Pinpoint the cell where the given text exists, returning its [X, Y] midpoint coordinate. 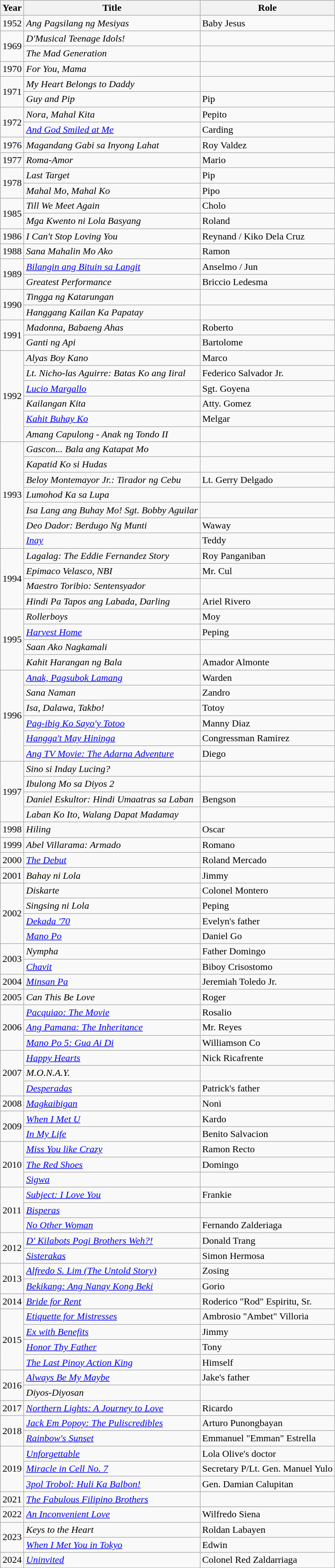
2019 [12, 1469]
Uninvited [112, 1560]
Rainbow's Sunset [112, 1438]
1978 [12, 183]
Ex with Benefits [112, 1332]
Kahit Harangan ng Bala [112, 662]
Honor Thy Father [112, 1347]
1976 [12, 145]
2022 [12, 1514]
D'Musical Teenage Idols! [112, 38]
Singsing ni Lola [112, 906]
1970 [12, 69]
Year [12, 8]
Bengson [267, 799]
The Last Pinoy Action King [112, 1362]
Roland [267, 221]
Mga Kwento ni Lola Basyang [112, 221]
Chavit [112, 967]
Hangga't May Hininga [112, 738]
Manny Diaz [267, 723]
2008 [12, 1103]
Deo Dador: Berdugo Ng Munti [112, 525]
Sana Mahalin Mo Ako [112, 251]
Alfredo S. Lim (The Untold Story) [112, 1271]
2015 [12, 1339]
Diego [267, 754]
1995 [12, 639]
The Debut [112, 860]
Zandro [267, 693]
Roger [267, 997]
Jake's father [267, 1377]
Congressman Ramirez [267, 738]
The Red Shoes [112, 1165]
1998 [12, 830]
Evelyn's father [267, 921]
Mano Po [112, 936]
Jeremiah Toledo Jr. [267, 982]
1990 [12, 305]
1994 [12, 579]
Sino si Inday Lucing? [112, 769]
Biboy Crisostomo [267, 967]
Melgar [267, 419]
Benito Salvacion [267, 1134]
Role [267, 8]
2016 [12, 1385]
1952 [12, 23]
Kailangan Kita [112, 403]
Briccio Ledesma [267, 282]
M.O.N.A.Y. [112, 1073]
When I Met You in Tokyo [112, 1545]
Noni [267, 1103]
Lt. Nicho-las Aguirre: Batas Ko ang Iiral [112, 373]
Ganti ng Api [112, 343]
2017 [12, 1408]
2013 [12, 1279]
When I Met U [112, 1119]
Isa, Dalawa, Takbo! [112, 708]
Colonel Montero [267, 890]
I Can't Stop Loving You [112, 236]
2003 [12, 959]
Gascon... Bala ang Katapat Mo [112, 449]
1999 [12, 845]
2024 [12, 1560]
Lucio Margallo [112, 388]
Amador Almonte [267, 662]
Beloy Montemayor Jr.: Tirador ng Cebu [112, 480]
Mahal Mo, Mahal Ko [112, 191]
Teddy [267, 541]
2001 [12, 875]
Etiquette for Mistresses [112, 1317]
Isa Lang ang Buhay Mo! Sgt. Bobby Aguilar [112, 510]
1977 [12, 160]
Edwin [267, 1545]
The Fabulous Filipino Brothers [112, 1499]
Jack Em Popoy: The Puliscredibles [112, 1423]
Sana Naman [112, 693]
Federico Salvador Jr. [267, 373]
2006 [12, 1027]
Inay [112, 541]
2004 [12, 982]
Totoy [267, 708]
Bekikang: Ang Nanay Kong Beki [112, 1286]
Pag-ibig Ko Sayo'y Totoo [112, 723]
Pepito [267, 114]
Unforgettable [112, 1454]
Secretary P/Lt. Gen. Manuel Yulo [267, 1469]
Daniel Go [267, 936]
Colonel Red Zaldarriaga [267, 1560]
Gorio [267, 1286]
1992 [12, 396]
1997 [12, 792]
Minsan Pa [112, 982]
Northern Lights: A Journey to Love [112, 1408]
2021 [12, 1499]
Hiling [112, 830]
Wilfredo Siena [267, 1514]
2018 [12, 1431]
Last Target [112, 175]
Atty. Gomez [267, 403]
Till We Meet Again [112, 206]
Simon Hermosa [267, 1256]
Bilangin ang Bituin sa Langit [112, 267]
1991 [12, 335]
Diskarte [112, 890]
Reynand / Kiko Dela Cruz [267, 236]
Waway [267, 525]
Warden [267, 678]
Madonna, Babaeng Ahas [112, 327]
Moy [267, 616]
2002 [12, 913]
2011 [12, 1210]
Harvest Home [112, 632]
Lagalag: The Eddie Fernandez Story [112, 556]
Hindi Pa Tapos ang Labada, Darling [112, 601]
Mario [267, 160]
Baby Jesus [267, 23]
Patrick's father [267, 1088]
Roderico "Rod" Espiritu, Sr. [267, 1301]
2005 [12, 997]
Bartolome [267, 343]
Keys to the Heart [112, 1530]
Diyos-Diyosan [112, 1392]
Tony [267, 1347]
The Mad Generation [112, 54]
Roland Mercado [267, 860]
3pol Trobol: Huli Ka Balbon! [112, 1484]
Sisterakas [112, 1256]
Hanggang Kailan Ka Papatay [112, 312]
Miss You like Crazy [112, 1149]
Alyas Boy Kano [112, 358]
2007 [12, 1073]
Frankie [267, 1195]
Mano Po 5: Gua Ai Di [112, 1043]
Amang Capulong - Anak ng Tondo II [112, 434]
Father Domingo [267, 952]
Nympha [112, 952]
Roldan Labayen [267, 1530]
Mr. Cul [267, 571]
And God Smiled at Me [112, 130]
Domingo [267, 1165]
Oscar [267, 830]
Laban Ko Ito, Walang Dapat Madamay [112, 814]
2023 [12, 1537]
Roy Valdez [267, 145]
No Other Woman [112, 1225]
Arturo Punongbayan [267, 1423]
1993 [12, 495]
Romano [267, 845]
2012 [12, 1248]
Carding [267, 130]
Subject: I Love You [112, 1195]
1969 [12, 46]
Ang TV Movie: The Adarna Adventure [112, 754]
Maestro Toribio: Sentensyador [112, 586]
Greatest Performance [112, 282]
Himself [267, 1362]
Lt. Gerry Delgado [267, 480]
2010 [12, 1164]
1972 [12, 122]
Kapatid Ko si Hudas [112, 465]
1989 [12, 274]
Ang Pamana: The Inheritance [112, 1027]
Rosalio [267, 1012]
Ricardo [267, 1408]
Abel Villarama: Armado [112, 845]
Ibulong Mo sa Diyos 2 [112, 784]
D' Kilabots Pogi Brothers Weh?! [112, 1241]
1996 [12, 716]
Cholo [267, 206]
Epimaco Velasco, NBI [112, 571]
Lola Olive's doctor [267, 1454]
Ambrosio "Ambet" Villoria [267, 1317]
Happy Hearts [112, 1058]
Rollerboys [112, 616]
In My Life [112, 1134]
Donald Trang [267, 1241]
2000 [12, 860]
Guy and Pip [112, 99]
Fernando Zalderiaga [267, 1225]
2009 [12, 1126]
For You, Mama [112, 69]
Ramon [267, 251]
Lumohod Ka sa Lupa [112, 495]
Nora, Mahal Kita [112, 114]
Marco [267, 358]
Emmanuel "Emman" Estrella [267, 1438]
Title [112, 8]
Bisperas [112, 1210]
Anak, Pagsubok Lamang [112, 678]
Mr. Reyes [267, 1027]
Anselmo / Jun [267, 267]
Always Be My Maybe [112, 1377]
1985 [12, 213]
2014 [12, 1301]
Can This Be Love [112, 997]
Ang Pagsilang ng Mesiyas [112, 23]
Pipo [267, 191]
My Heart Belongs to Daddy [112, 84]
An Inconvenient Love [112, 1514]
Kardo [267, 1119]
Roma-Amor [112, 160]
Desperadas [112, 1088]
Gen. Damian Calupitan [267, 1484]
Kahit Buhay Ko [112, 419]
Zosing [267, 1271]
Dekada '70 [112, 921]
Saan Ako Nagkamali [112, 647]
Roberto [267, 327]
Bahay ni Lola [112, 875]
Roy Panganiban [267, 556]
Ariel Rivero [267, 601]
Tingga ng Katarungan [112, 297]
Sgt. Goyena [267, 388]
Daniel Eskultor: Hindi Umaatras sa Laban [112, 799]
Nick Ricafrente [267, 1058]
1986 [12, 236]
Magandang Gabi sa Inyong Lahat [112, 145]
Ramon Recto [267, 1149]
Pacquiao: The Movie [112, 1012]
Magkaibigan [112, 1103]
1971 [12, 92]
Sigwa [112, 1180]
1988 [12, 251]
Miracle in Cell No. 7 [112, 1469]
Bride for Rent [112, 1301]
Williamson Co [267, 1043]
